Detect which cell encompasses the target text, then output its [x, y] center coordinate. 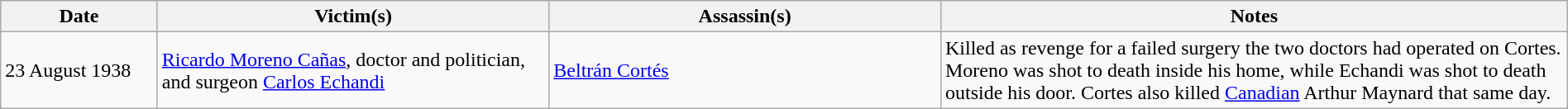
Ricardo Moreno Cañas, doctor and politician, and surgeon Carlos Echandi [353, 70]
Beltrán Cortés [745, 70]
23 August 1938 [79, 70]
Victim(s) [353, 17]
Notes [1254, 17]
Assassin(s) [745, 17]
Date [79, 17]
